Find where the given text appears and provide that cell's center as (x, y) coordinate. 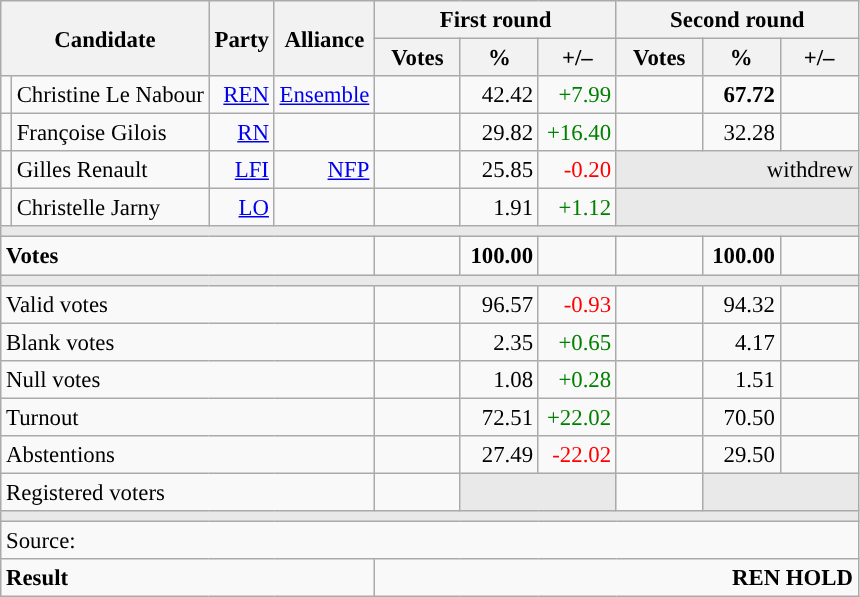
Party (242, 38)
Christine Le Nabour (110, 95)
Result (188, 578)
29.82 (499, 133)
First round (496, 20)
1.91 (499, 208)
Turnout (188, 417)
Null votes (188, 379)
32.28 (741, 133)
Gilles Renault (110, 170)
RN (242, 133)
Registered voters (188, 492)
+7.99 (577, 95)
1.08 (499, 379)
+0.65 (577, 342)
Source: (430, 540)
Valid votes (188, 304)
2.35 (499, 342)
REN HOLD (617, 578)
Christelle Jarny (110, 208)
+22.02 (577, 417)
+0.28 (577, 379)
42.42 (499, 95)
Abstentions (188, 455)
REN (242, 95)
Candidate (105, 38)
Second round (737, 20)
96.57 (499, 304)
25.85 (499, 170)
Alliance (324, 38)
Blank votes (188, 342)
Françoise Gilois (110, 133)
29.50 (741, 455)
-0.93 (577, 304)
NFP (324, 170)
4.17 (741, 342)
LO (242, 208)
1.51 (741, 379)
27.49 (499, 455)
70.50 (741, 417)
withdrew (737, 170)
-0.20 (577, 170)
72.51 (499, 417)
+1.12 (577, 208)
Ensemble (324, 95)
+16.40 (577, 133)
94.32 (741, 304)
LFI (242, 170)
-22.02 (577, 455)
67.72 (741, 95)
